Find where the given text appears and provide that cell's center as [x, y] coordinate. 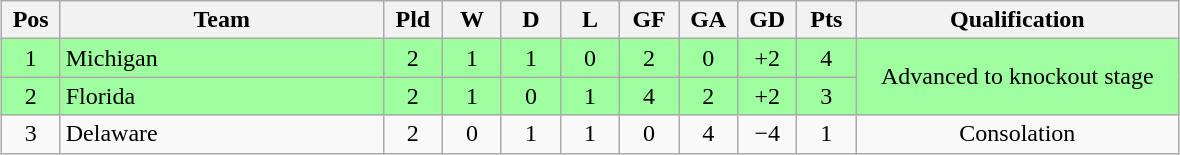
Advanced to knockout stage [1018, 77]
GA [708, 20]
W [472, 20]
Michigan [222, 58]
Consolation [1018, 134]
Delaware [222, 134]
Qualification [1018, 20]
GF [650, 20]
D [530, 20]
GD [768, 20]
Team [222, 20]
Pld [412, 20]
Florida [222, 96]
Pos [30, 20]
−4 [768, 134]
L [590, 20]
Pts [826, 20]
